From the cell containing the given text, extract its center point as (x, y) coordinate. 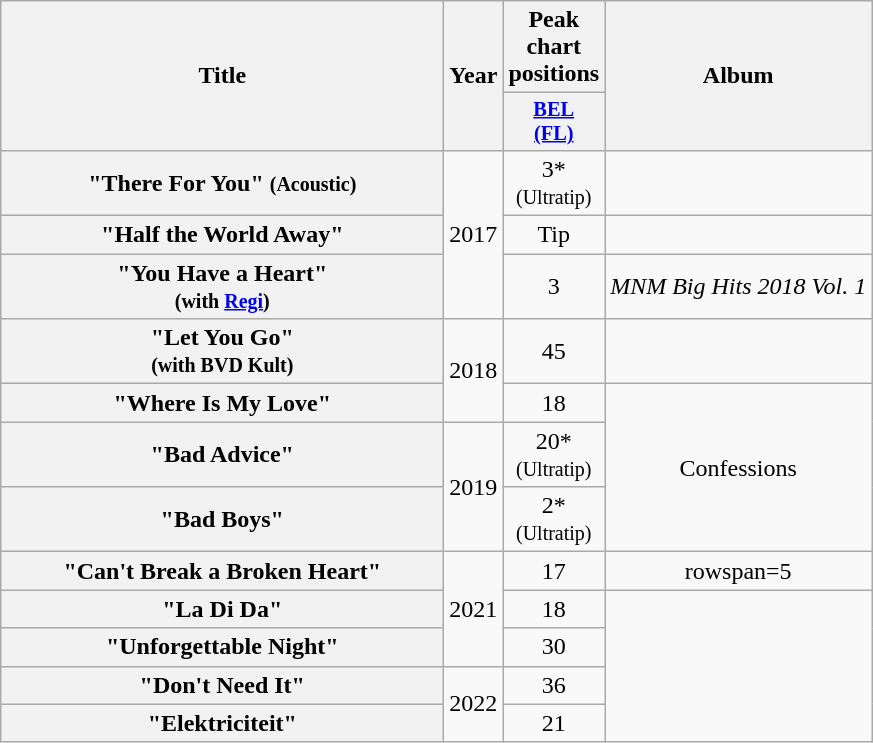
"Where Is My Love" (222, 403)
30 (554, 647)
rowspan=5 (738, 571)
20*(Ultratip) (554, 454)
17 (554, 571)
2*(Ultratip) (554, 520)
"You Have a Heart"(with Regi) (222, 286)
"Don't Need It" (222, 685)
"There For You" (Acoustic) (222, 182)
"Unforgettable Night" (222, 647)
3*(Ultratip) (554, 182)
2021 (474, 609)
2022 (474, 704)
"Bad Boys" (222, 520)
"Can't Break a Broken Heart" (222, 571)
"Bad Advice" (222, 454)
Peak chart positions (554, 47)
"Let You Go" (with BVD Kult) (222, 352)
BEL(FL) (554, 122)
Title (222, 76)
"La Di Da" (222, 609)
"Elektriciteit" (222, 723)
21 (554, 723)
45 (554, 352)
2019 (474, 487)
Year (474, 76)
36 (554, 685)
Confessions (738, 468)
"Half the World Away" (222, 235)
2017 (474, 234)
3 (554, 286)
MNM Big Hits 2018 Vol. 1 (738, 286)
2018 (474, 370)
Tip (554, 235)
Album (738, 76)
